Find where the given text appears and provide that cell's center as (X, Y) coordinate. 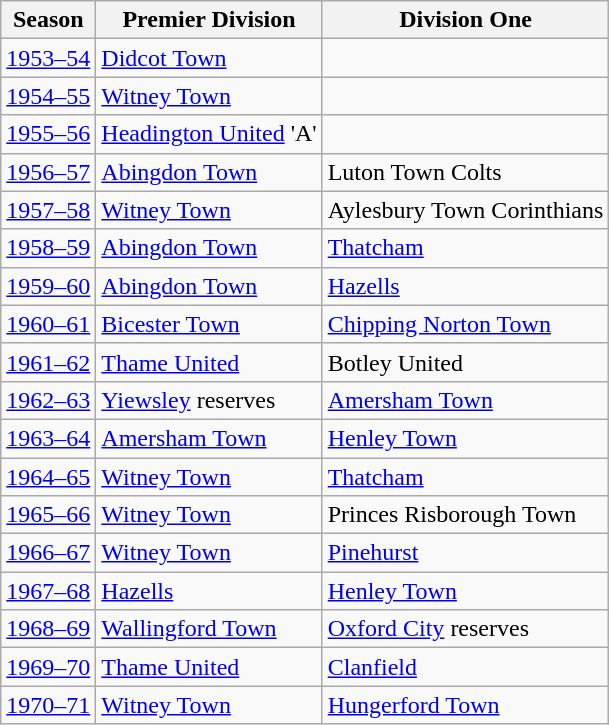
Botley United (466, 362)
1963–64 (48, 438)
Premier Division (209, 20)
1964–65 (48, 477)
Wallingford Town (209, 629)
Luton Town Colts (466, 172)
1970–71 (48, 705)
1955–56 (48, 134)
1968–69 (48, 629)
Clanfield (466, 667)
Princes Risborough Town (466, 515)
Bicester Town (209, 324)
1954–55 (48, 96)
Season (48, 20)
Hungerford Town (466, 705)
1969–70 (48, 667)
Oxford City reserves (466, 629)
Headington United 'A' (209, 134)
Yiewsley reserves (209, 400)
1966–67 (48, 553)
1953–54 (48, 58)
1962–63 (48, 400)
1957–58 (48, 210)
Division One (466, 20)
Chipping Norton Town (466, 324)
Pinehurst (466, 553)
1959–60 (48, 286)
1958–59 (48, 248)
1960–61 (48, 324)
1967–68 (48, 591)
Didcot Town (209, 58)
1961–62 (48, 362)
1965–66 (48, 515)
Aylesbury Town Corinthians (466, 210)
1956–57 (48, 172)
